Extract the (x, y) coordinate from the center of the cell holding the provided text.  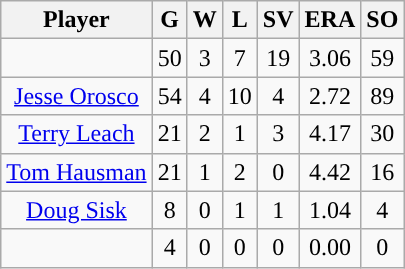
50 (170, 58)
2.72 (330, 96)
Tom Hausman (76, 172)
Player (76, 20)
59 (382, 58)
1.04 (330, 210)
SO (382, 20)
54 (170, 96)
SV (278, 20)
8 (170, 210)
W (204, 20)
Terry Leach (76, 134)
4.17 (330, 134)
16 (382, 172)
19 (278, 58)
10 (240, 96)
30 (382, 134)
ERA (330, 20)
4.42 (330, 172)
Jesse Orosco (76, 96)
Doug Sisk (76, 210)
7 (240, 58)
3.06 (330, 58)
0.00 (330, 248)
89 (382, 96)
G (170, 20)
L (240, 20)
